From the cell containing the given text, extract its center point as (x, y) coordinate. 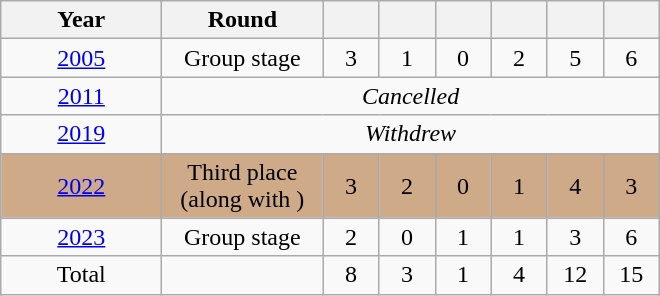
2011 (82, 96)
2019 (82, 134)
15 (631, 275)
5 (575, 58)
Third place(along with ) (242, 186)
Round (242, 20)
Year (82, 20)
Total (82, 275)
12 (575, 275)
2023 (82, 237)
8 (351, 275)
Cancelled (410, 96)
Withdrew (410, 134)
2005 (82, 58)
2022 (82, 186)
